From the cell containing the given text, extract its center point as (x, y) coordinate. 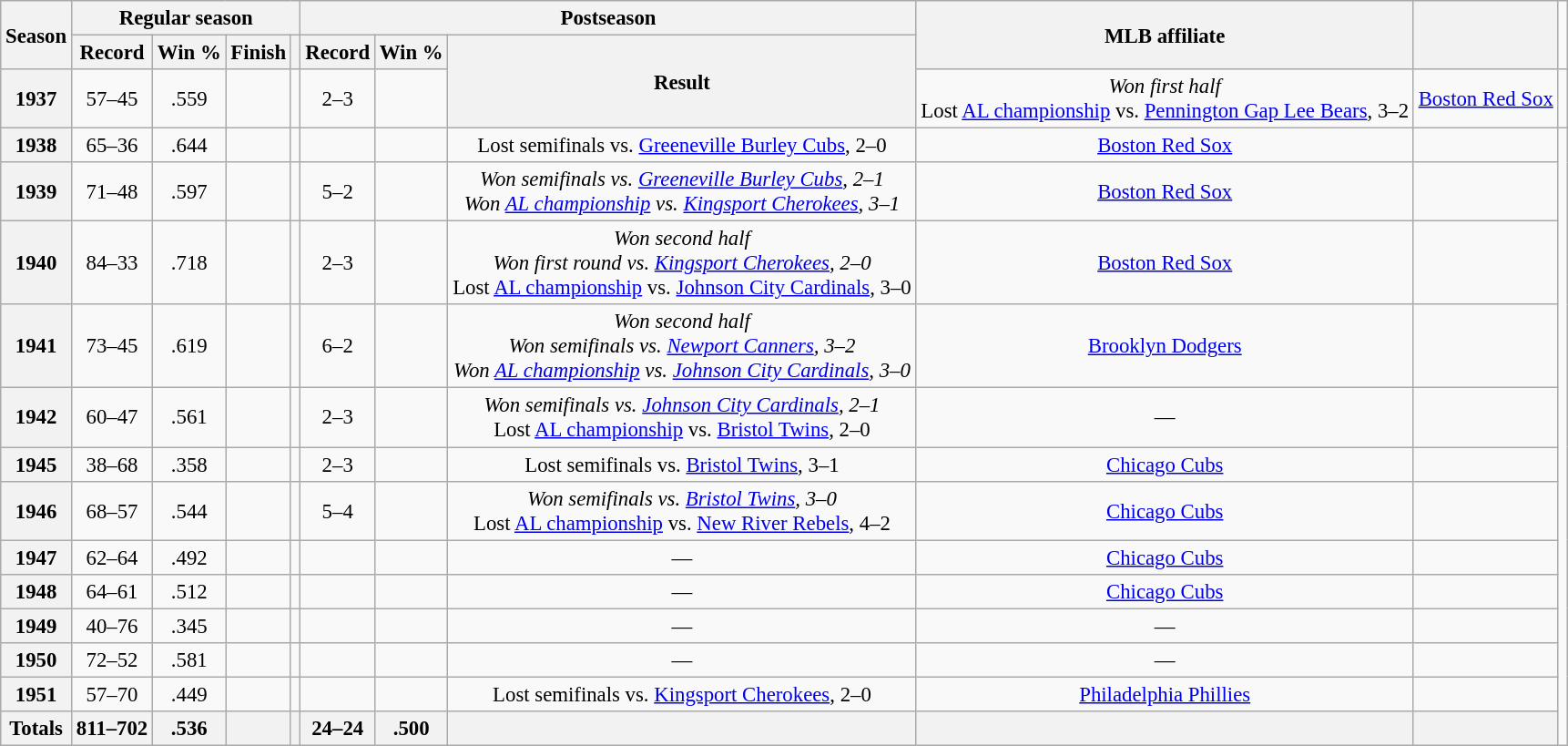
Won semifinals vs. Bristol Twins, 3–0Lost AL championship vs. New River Rebels, 4–2 (682, 510)
Won semifinals vs. Johnson City Cardinals, 2–1Lost AL championship vs. Bristol Twins, 2–0 (682, 417)
Brooklyn Dodgers (1165, 346)
Lost semifinals vs. Kingsport Cherokees, 2–0 (682, 694)
62–64 (111, 557)
1951 (36, 694)
1950 (36, 660)
.597 (189, 191)
71–48 (111, 191)
Won semifinals vs. Greeneville Burley Cubs, 2–1Won AL championship vs. Kingsport Cherokees, 3–1 (682, 191)
Lost semifinals vs. Greeneville Burley Cubs, 2–0 (682, 146)
Season (36, 35)
5–2 (337, 191)
1945 (36, 465)
.619 (189, 346)
72–52 (111, 660)
65–36 (111, 146)
Regular season (186, 18)
1949 (36, 626)
811–702 (111, 729)
5–4 (337, 510)
1937 (36, 98)
1941 (36, 346)
64–61 (111, 591)
.644 (189, 146)
60–47 (111, 417)
.561 (189, 417)
57–70 (111, 694)
MLB affiliate (1165, 35)
1946 (36, 510)
Won second halfWon first round vs. Kingsport Cherokees, 2–0Lost AL championship vs. Johnson City Cardinals, 3–0 (682, 263)
1940 (36, 263)
38–68 (111, 465)
24–24 (337, 729)
.512 (189, 591)
.358 (189, 465)
.544 (189, 510)
1947 (36, 557)
Totals (36, 729)
Result (682, 82)
68–57 (111, 510)
Postseason (608, 18)
.559 (189, 98)
1948 (36, 591)
.449 (189, 694)
.718 (189, 263)
.345 (189, 626)
.500 (411, 729)
.492 (189, 557)
84–33 (111, 263)
Won second halfWon semifinals vs. Newport Canners, 3–2Won AL championship vs. Johnson City Cardinals, 3–0 (682, 346)
.581 (189, 660)
73–45 (111, 346)
1939 (36, 191)
Won first halfLost AL championship vs. Pennington Gap Lee Bears, 3–2 (1165, 98)
Lost semifinals vs. Bristol Twins, 3–1 (682, 465)
Finish (259, 53)
6–2 (337, 346)
.536 (189, 729)
1938 (36, 146)
Philadelphia Phillies (1165, 694)
57–45 (111, 98)
40–76 (111, 626)
1942 (36, 417)
